Detect which cell encompasses the target text, then output its [X, Y] center coordinate. 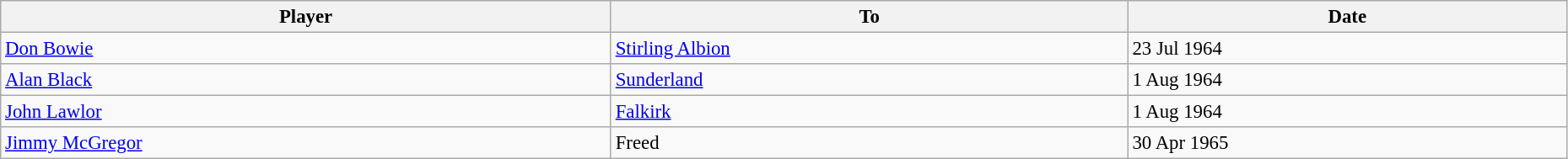
Freed [869, 143]
Jimmy McGregor [306, 143]
Don Bowie [306, 49]
Falkirk [869, 112]
Alan Black [306, 80]
To [869, 17]
Stirling Albion [869, 49]
John Lawlor [306, 112]
23 Jul 1964 [1347, 49]
Player [306, 17]
30 Apr 1965 [1347, 143]
Date [1347, 17]
Sunderland [869, 80]
